Locate the cell with the specified text and output its (x, y) center coordinate. 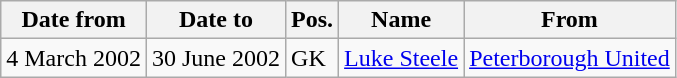
Date to (216, 20)
Peterborough United (570, 58)
Date from (74, 20)
Name (402, 20)
30 June 2002 (216, 58)
From (570, 20)
Luke Steele (402, 58)
4 March 2002 (74, 58)
Pos. (312, 20)
GK (312, 58)
